Determine the [X, Y] coordinate at the center of the cell enclosing the given text.  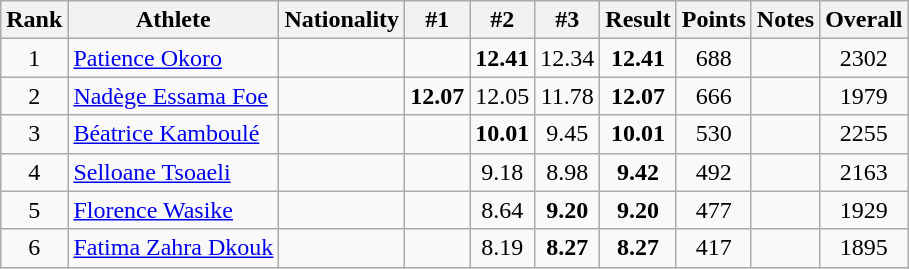
Notes [785, 20]
Béatrice Kamboulé [174, 134]
Selloane Tsoaeli [174, 172]
9.18 [502, 172]
2 [34, 96]
1979 [864, 96]
2302 [864, 58]
12.05 [502, 96]
530 [714, 134]
Patience Okoro [174, 58]
666 [714, 96]
2255 [864, 134]
Points [714, 20]
8.98 [568, 172]
4 [34, 172]
Nadège Essama Foe [174, 96]
8.64 [502, 210]
Overall [864, 20]
#1 [438, 20]
9.42 [638, 172]
12.34 [568, 58]
Result [638, 20]
Florence Wasike [174, 210]
1895 [864, 248]
Fatima Zahra Dkouk [174, 248]
11.78 [568, 96]
Rank [34, 20]
3 [34, 134]
5 [34, 210]
Athlete [174, 20]
2163 [864, 172]
492 [714, 172]
#3 [568, 20]
688 [714, 58]
1929 [864, 210]
417 [714, 248]
8.19 [502, 248]
6 [34, 248]
1 [34, 58]
#2 [502, 20]
477 [714, 210]
9.45 [568, 134]
Nationality [342, 20]
